Scan for the cell matching the given text and deliver its [x, y] coordinate at center. 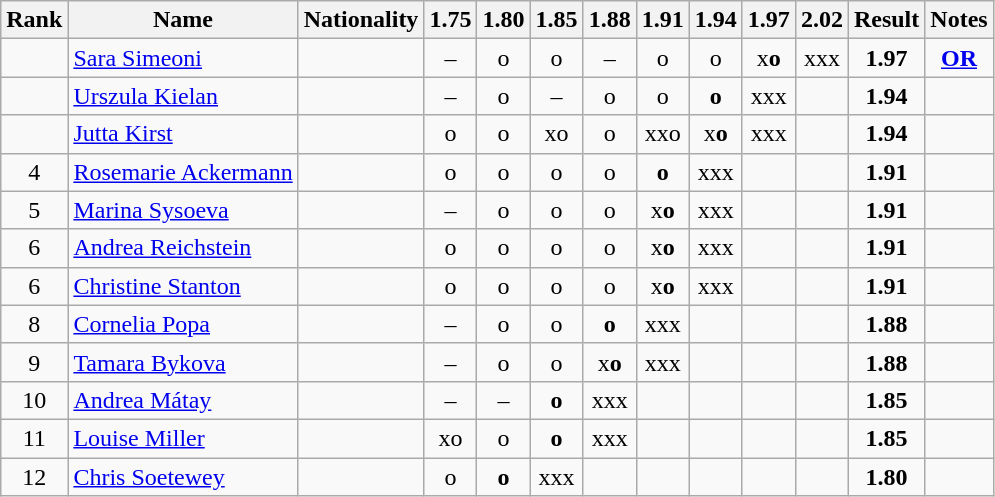
4 [34, 172]
Urszula Kielan [183, 96]
xxo [662, 134]
Tamara Bykova [183, 362]
12 [34, 477]
Nationality [361, 20]
Notes [959, 20]
Marina Sysoeva [183, 210]
Chris Soetewey [183, 477]
2.02 [822, 20]
OR [959, 58]
Result [886, 20]
Andrea Mátay [183, 400]
9 [34, 362]
Cornelia Popa [183, 324]
1.75 [450, 20]
10 [34, 400]
Sara Simeoni [183, 58]
Jutta Kirst [183, 134]
5 [34, 210]
Christine Stanton [183, 286]
Rosemarie Ackermann [183, 172]
8 [34, 324]
11 [34, 438]
Louise Miller [183, 438]
Rank [34, 20]
Name [183, 20]
Andrea Reichstein [183, 248]
